Return the (x, y) coordinate for the center point of the cell that contains the specified text.  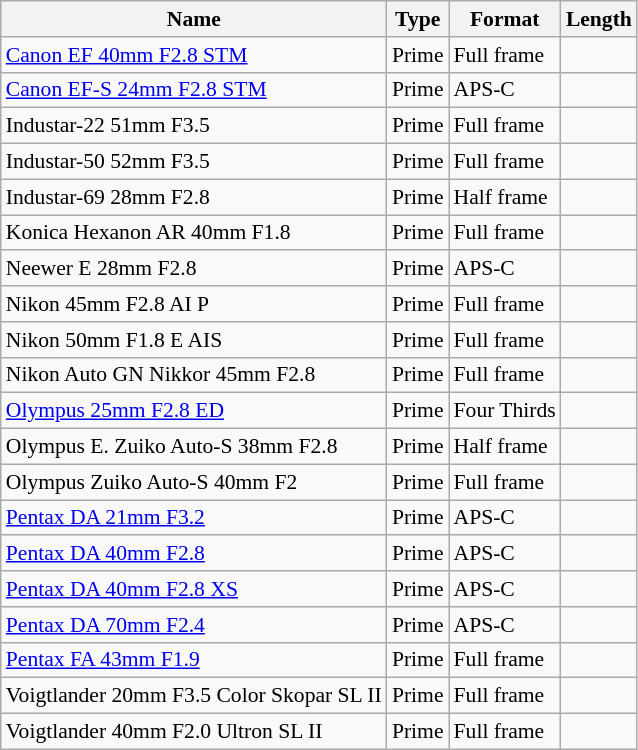
Nikon 50mm F1.8 E AIS (194, 340)
Pentax DA 40mm F2.8 (194, 554)
Nikon Auto GN Nikkor 45mm F2.8 (194, 375)
Neewer E 28mm F2.8 (194, 269)
Type (418, 19)
Pentax FA 43mm F1.9 (194, 660)
Pentax DA 40mm F2.8 XS (194, 589)
Industar-22 51mm F3.5 (194, 126)
Industar-69 28mm F2.8 (194, 197)
Voigtlander 20mm F3.5 Color Skopar SL II (194, 696)
Industar-50 52mm F3.5 (194, 162)
Format (505, 19)
Pentax DA 21mm F3.2 (194, 518)
Voigtlander 40mm F2.0 Ultron SL II (194, 732)
Canon EF 40mm F2.8 STM (194, 55)
Konica Hexanon AR 40mm F1.8 (194, 233)
Olympus E. Zuiko Auto-S 38mm F2.8 (194, 447)
Four Thirds (505, 411)
Olympus 25mm F2.8 ED (194, 411)
Length (599, 19)
Name (194, 19)
Olympus Zuiko Auto-S 40mm F2 (194, 482)
Canon EF-S 24mm F2.8 STM (194, 90)
Pentax DA 70mm F2.4 (194, 625)
Nikon 45mm F2.8 AI P (194, 304)
